Return the (X, Y) coordinate for the center point of the cell that contains the specified text.  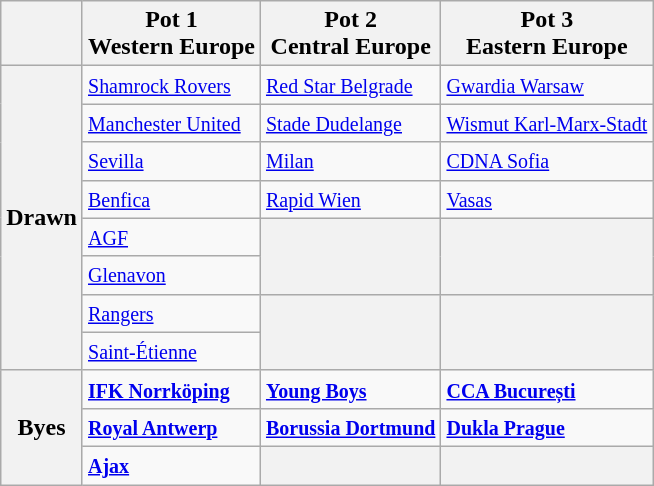
Shamrock Rovers (171, 85)
Pot 2Central Europe (350, 34)
Young Boys (350, 389)
AGF (171, 237)
CDNA Sofia (547, 161)
Vasas (547, 199)
Pot 1Western Europe (171, 34)
Manchester United (171, 123)
Drawn (42, 218)
Sevilla (171, 161)
Ajax (171, 465)
Wismut Karl-Marx-Stadt (547, 123)
Saint-Étienne (171, 351)
IFK Norrköping (171, 389)
Pot 3Eastern Europe (547, 34)
Red Star Belgrade (350, 85)
Benfica (171, 199)
Royal Antwerp (171, 427)
Glenavon (171, 275)
Dukla Prague (547, 427)
Stade Dudelange (350, 123)
Rapid Wien (350, 199)
Byes (42, 427)
Rangers (171, 313)
Borussia Dortmund (350, 427)
Gwardia Warsaw (547, 85)
Milan (350, 161)
CCA București (547, 389)
